Identify which cell holds the provided text, then report its (x, y) central coordinate. 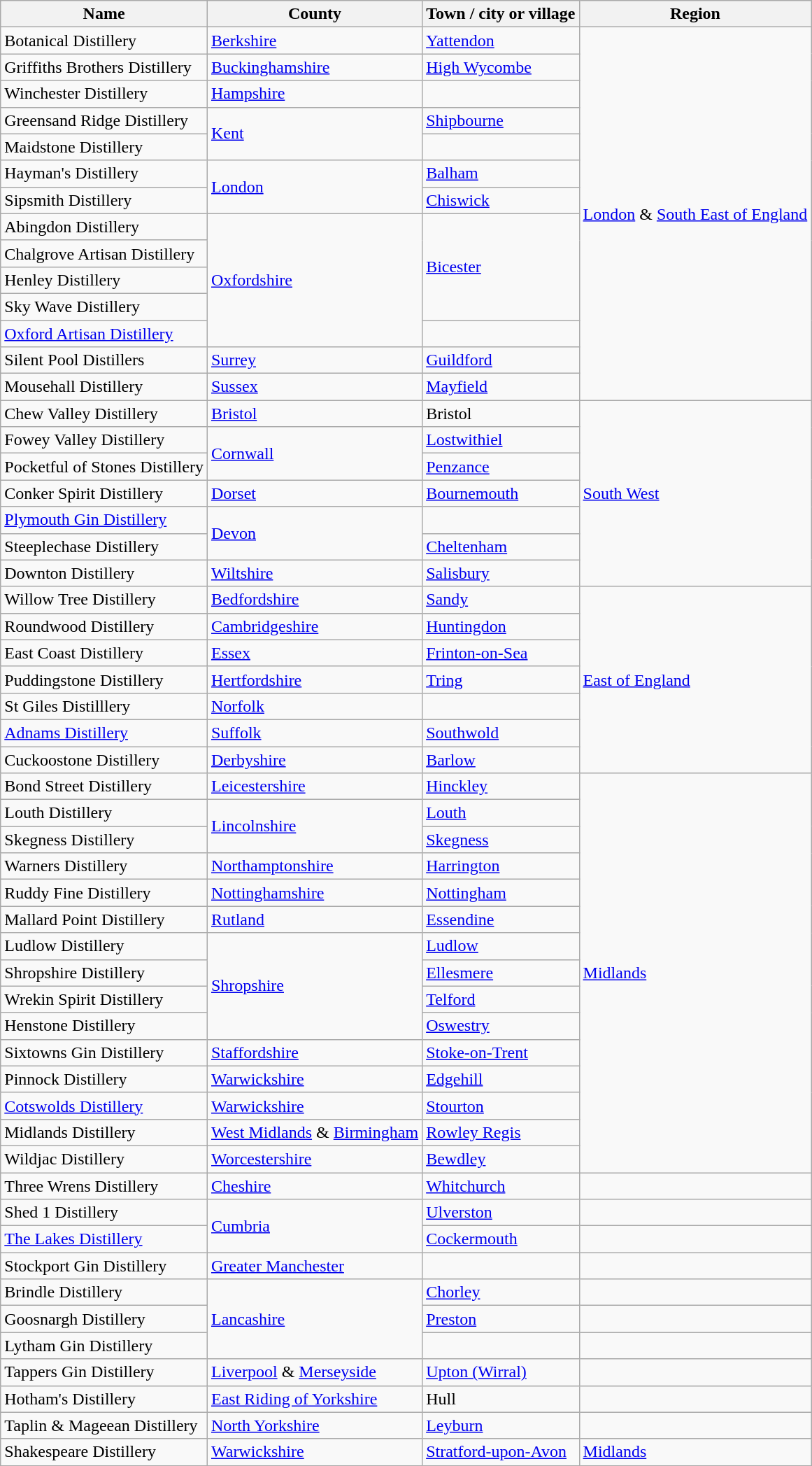
Cheltenham (501, 547)
Pocketful of Stones Distillery (104, 467)
Maidstone Distillery (104, 147)
Devon (315, 533)
Hayman's Distillery (104, 174)
Buckinghamshire (315, 67)
Silent Pool Distillers (104, 360)
Stockport Gin Distillery (104, 1266)
Region (695, 14)
Lancashire (315, 1319)
High Wycombe (501, 67)
Adnams Distillery (104, 733)
Stoke-on-Trent (501, 1052)
East Coast Distillery (104, 653)
Shropshire (315, 986)
Tring (501, 679)
Brindle Distillery (104, 1292)
Balham (501, 174)
Conker Spirit Distillery (104, 493)
Downton Distillery (104, 573)
Pinnock Distillery (104, 1079)
Bond Street Distillery (104, 787)
Wildjac Distillery (104, 1159)
Yattendon (501, 41)
Southwold (501, 733)
Louth (501, 813)
Chiswick (501, 200)
Hampshire (315, 94)
Bicester (501, 267)
Sky Wave Distillery (104, 306)
Surrey (315, 360)
Stratford-upon-Avon (501, 1452)
Louth Distillery (104, 813)
Guildford (501, 360)
County (315, 14)
East Riding of Yorkshire (315, 1399)
London (315, 187)
Skegness Distillery (104, 840)
Suffolk (315, 733)
Abingdon Distillery (104, 227)
Hotham's Distillery (104, 1399)
Frinton-on-Sea (501, 653)
Town / city or village (501, 14)
Harrington (501, 866)
Puddingstone Distillery (104, 679)
The Lakes Distillery (104, 1239)
Name (104, 14)
Bedfordshire (315, 600)
Tappers Gin Distillery (104, 1372)
Huntingdon (501, 626)
Winchester Distillery (104, 94)
Cambridgeshire (315, 626)
Greensand Ridge Distillery (104, 120)
Lytham Gin Distillery (104, 1346)
Warners Distillery (104, 866)
Ellesmere (501, 973)
Mallard Point Distillery (104, 919)
Ruddy Fine Distillery (104, 893)
Three Wrens Distillery (104, 1186)
Cotswolds Distillery (104, 1106)
Kent (315, 134)
Whitchurch (501, 1186)
Telford (501, 999)
Midlands Distillery (104, 1132)
Penzance (501, 467)
Goosnargh Distillery (104, 1319)
Liverpool & Merseyside (315, 1372)
Lostwithiel (501, 440)
Taplin & Mageean Distillery (104, 1425)
Staffordshire (315, 1052)
Upton (Wirral) (501, 1372)
London & South East of England (695, 214)
Barlow (501, 759)
Wrekin Spirit Distillery (104, 999)
Botanical Distillery (104, 41)
Nottingham (501, 893)
Sandy (501, 600)
Bournemouth (501, 493)
Steeplechase Distillery (104, 547)
Plymouth Gin Distillery (104, 520)
Sussex (315, 387)
Chalgrove Artisan Distillery (104, 253)
East of England (695, 679)
Oswestry (501, 1026)
Leyburn (501, 1425)
Greater Manchester (315, 1266)
St Giles Distilllery (104, 706)
South West (695, 493)
Chew Valley Distillery (104, 414)
Preston (501, 1319)
Willow Tree Distillery (104, 600)
Cheshire (315, 1186)
Dorset (315, 493)
Northamptonshire (315, 866)
Shropshire Distillery (104, 973)
Worcestershire (315, 1159)
Lincolnshire (315, 826)
Shed 1 Distillery (104, 1213)
North Yorkshire (315, 1425)
Cumbria (315, 1226)
Stourton (501, 1106)
Rutland (315, 919)
Leicestershire (315, 787)
Mousehall Distillery (104, 387)
Hinckley (501, 787)
Henstone Distillery (104, 1026)
Ludlow Distillery (104, 946)
Oxford Artisan Distillery (104, 334)
Shakespeare Distillery (104, 1452)
Norfolk (315, 706)
Fowey Valley Distillery (104, 440)
Sipsmith Distillery (104, 200)
Derbyshire (315, 759)
Wiltshire (315, 573)
Hull (501, 1399)
Mayfield (501, 387)
Shipbourne (501, 120)
Ulverston (501, 1213)
Chorley (501, 1292)
Hertfordshire (315, 679)
West Midlands & Birmingham (315, 1132)
Essex (315, 653)
Bewdley (501, 1159)
Rowley Regis (501, 1132)
Cornwall (315, 453)
Skegness (501, 840)
Edgehill (501, 1079)
Essendine (501, 919)
Salisbury (501, 573)
Berkshire (315, 41)
Ludlow (501, 946)
Henley Distillery (104, 280)
Griffiths Brothers Distillery (104, 67)
Oxfordshire (315, 280)
Sixtowns Gin Distillery (104, 1052)
Roundwood Distillery (104, 626)
Cockermouth (501, 1239)
Cuckoostone Distillery (104, 759)
Nottinghamshire (315, 893)
